For the text-containing cell, return its midpoint in [X, Y] coordinate format. 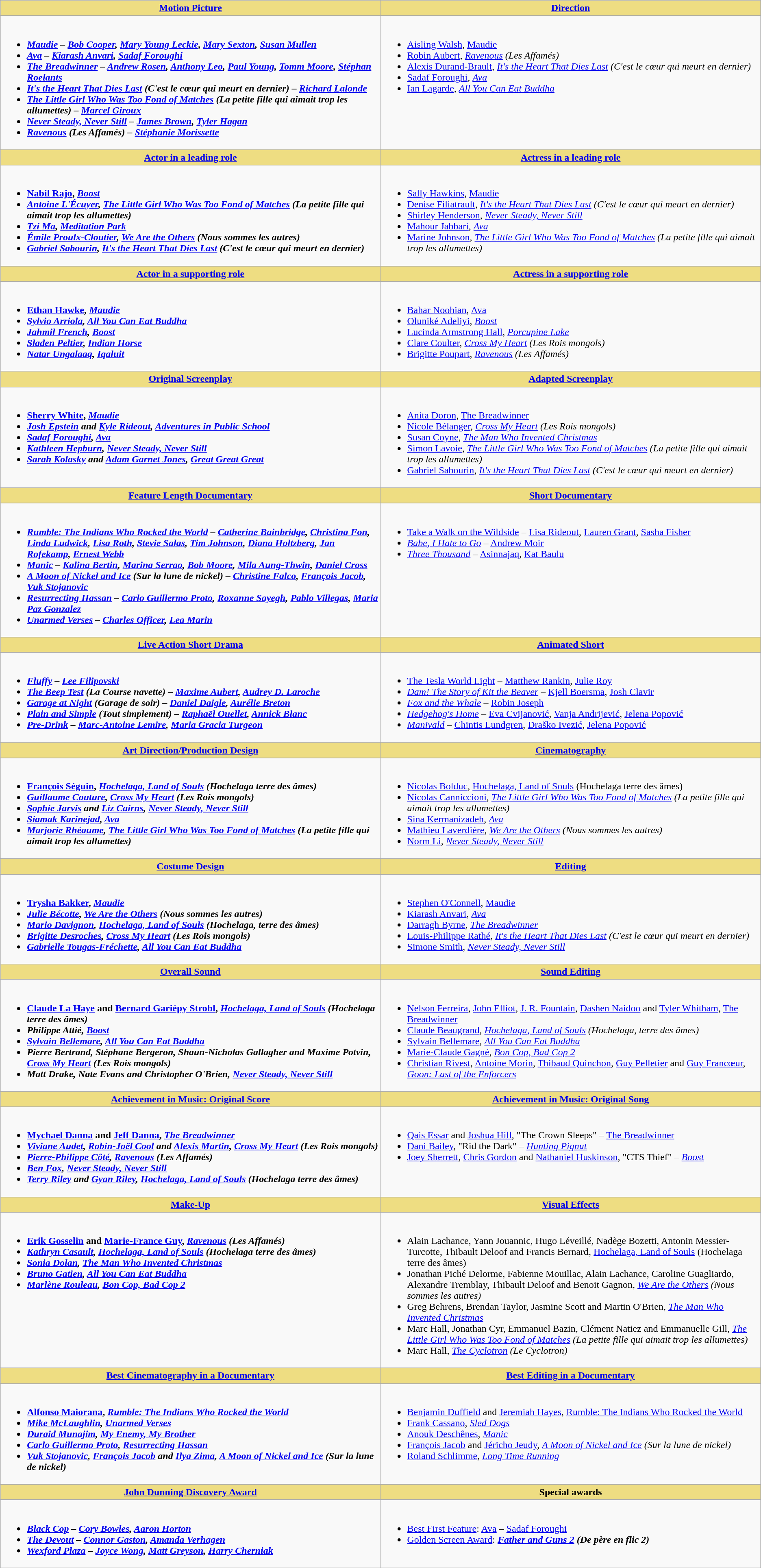
Special awards [571, 1492]
Costume Design [190, 867]
Black Cop – Cory Bowles, Aaron HortonThe Devout – Connor Gaston, Amanda VerhagenWexford Plaza – Joyce Wong, Matt Greyson, Harry Cherniak [190, 1534]
Take a Walk on the Wildside – Lisa Rideout, Lauren Grant, Sasha FisherBabe, I Hate to Go – Andrew MoirThree Thousand – Asinnajaq, Kat Baulu [571, 570]
Motion Picture [190, 8]
Adapted Screenplay [571, 379]
Make-Up [190, 1204]
Ethan Hawke, MaudieSylvio Arriola, All You Can Eat BuddhaJahmil French, BoostSladen Peltier, Indian HorseNatar Ungalaaq, Iqaluit [190, 326]
Live Action Short Drama [190, 645]
Short Documentary [571, 495]
Achievement in Music: Original Score [190, 1099]
Animated Short [571, 645]
Best First Feature: Ava – Sadaf ForoughiGolden Screen Award: Father and Guns 2 (De père en flic 2) [571, 1534]
Direction [571, 8]
Best Editing in a Documentary [571, 1376]
Editing [571, 867]
Achievement in Music: Original Song [571, 1099]
Best Cinematography in a Documentary [190, 1376]
Actress in a leading role [571, 157]
Actor in a supporting role [190, 274]
Art Direction/Production Design [190, 750]
Actress in a supporting role [571, 274]
Cinematography [571, 750]
Visual Effects [571, 1204]
Sound Editing [571, 972]
Overall Sound [190, 972]
Original Screenplay [190, 379]
Feature Length Documentary [190, 495]
Actor in a leading role [190, 157]
John Dunning Discovery Award [190, 1492]
